Return [x, y] of the center of cell containing provided text 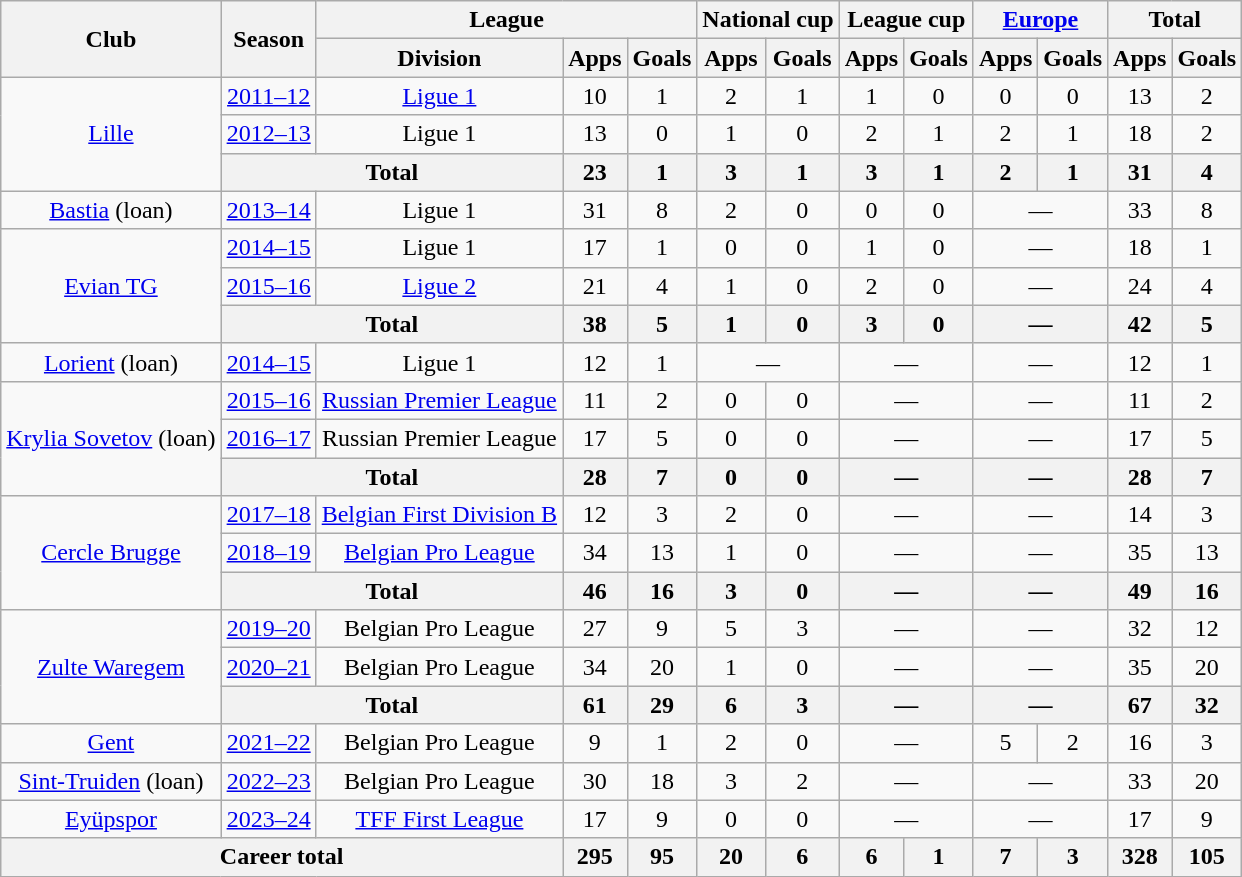
61 [595, 705]
Zulte Waregem [111, 667]
2023–24 [268, 819]
Europe [1040, 20]
29 [662, 705]
2011–12 [268, 96]
95 [662, 857]
23 [595, 172]
2013–14 [268, 210]
Bastia (loan) [111, 210]
49 [1140, 591]
67 [1140, 705]
Ligue 2 [439, 286]
National cup [768, 20]
2016–17 [268, 438]
2019–20 [268, 629]
2012–13 [268, 134]
38 [595, 324]
Belgian First Division B [439, 515]
14 [1140, 515]
10 [595, 96]
2018–19 [268, 553]
42 [1140, 324]
27 [595, 629]
2017–18 [268, 515]
TFF First League [439, 819]
2021–22 [268, 743]
30 [595, 781]
Season [268, 39]
2022–23 [268, 781]
24 [1140, 286]
Club [111, 39]
Cercle Brugge [111, 553]
105 [1207, 857]
Sint-Truiden (loan) [111, 781]
295 [595, 857]
Lorient (loan) [111, 362]
2020–21 [268, 667]
Career total [282, 857]
Division [439, 58]
328 [1140, 857]
Eyüpspor [111, 819]
Lille [111, 134]
46 [595, 591]
21 [595, 286]
League cup [906, 20]
League [506, 20]
Evian TG [111, 286]
Gent [111, 743]
Krylia Sovetov (loan) [111, 438]
